Pinpoint the cell where the given text exists, returning its (x, y) midpoint coordinate. 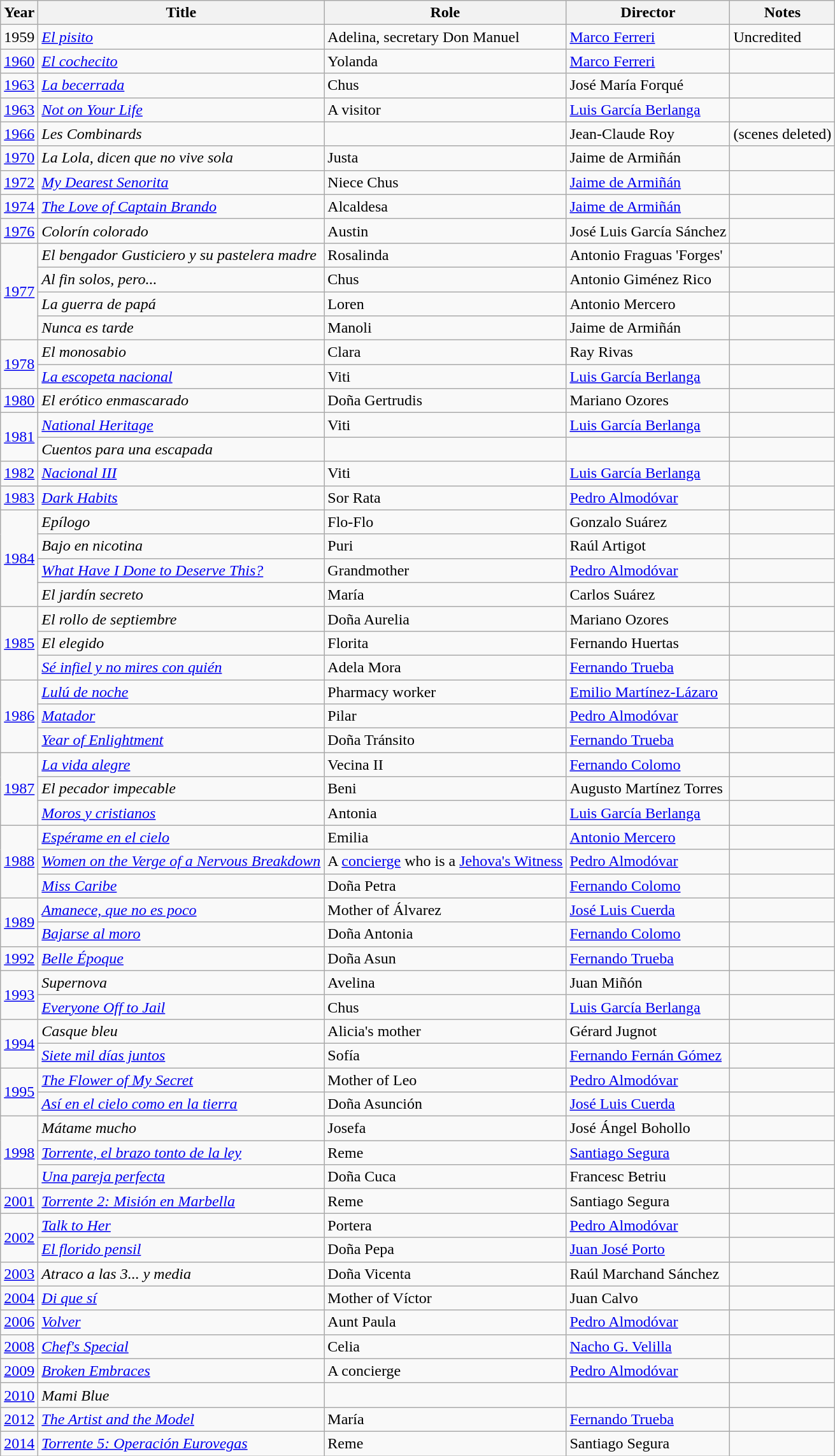
1993 (19, 995)
1984 (19, 558)
1966 (19, 134)
2009 (19, 1371)
Everyone Off to Jail (181, 1007)
Mother of Leo (445, 1080)
Di que sí (181, 1298)
Title (181, 13)
Doña Antonia (445, 934)
Amanece, que no es poco (181, 910)
Loren (445, 304)
Role (445, 13)
Puri (445, 546)
Rosalinda (445, 255)
Nunca es tarde (181, 328)
Doña Petra (445, 886)
Volver (181, 1322)
The Flower of My Secret (181, 1080)
The Love of Captain Brando (181, 206)
1960 (19, 61)
Carlos Suárez (648, 595)
Notes (782, 13)
Bajo en nicotina (181, 546)
Justa (445, 158)
El pecador impecable (181, 789)
Vecina II (445, 765)
Adela Mora (445, 667)
Clara (445, 352)
Una pareja perfecta (181, 1177)
Josefa (445, 1128)
Manoli (445, 328)
Aunt Paula (445, 1322)
Emilio Martínez-Lázaro (648, 691)
Epílogo (181, 522)
Juan Calvo (648, 1298)
Alcaldesa (445, 206)
Celia (445, 1346)
2003 (19, 1274)
Year (19, 13)
2012 (19, 1419)
Sor Rata (445, 498)
2008 (19, 1346)
1981 (19, 437)
1982 (19, 473)
Atraco a las 3... y media (181, 1274)
Augusto Martínez Torres (648, 789)
Ray Rivas (648, 352)
Doña Vicenta (445, 1274)
Juan José Porto (648, 1250)
Antonio Fraguas 'Forges' (648, 255)
1959 (19, 37)
Grandmother (445, 570)
El bengador Gusticiero y su pastelera madre (181, 255)
Gonzalo Suárez (648, 522)
Austin (445, 231)
A concierge who is a Jehova's Witness (445, 861)
Antonio Giménez Rico (648, 279)
El jardín secreto (181, 595)
Torrente 2: Misión en Marbella (181, 1201)
Raúl Artigot (648, 546)
El pisito (181, 37)
José Ángel Bohollo (648, 1128)
La vida alegre (181, 765)
Fernando Fernán Gómez (648, 1055)
Colorín colorado (181, 231)
1983 (19, 498)
1977 (19, 291)
1995 (19, 1092)
Portera (445, 1225)
1987 (19, 789)
Women on the Verge of a Nervous Breakdown (181, 861)
Talk to Her (181, 1225)
1980 (19, 401)
Nacional III (181, 473)
Fernando Huertas (648, 643)
Lulú de noche (181, 691)
Juan Miñón (648, 983)
Adelina, secretary Don Manuel (445, 37)
Not on Your Life (181, 110)
Espérame en el cielo (181, 837)
Les Combinards (181, 134)
Supernova (181, 983)
El elegido (181, 643)
Casque bleu (181, 1031)
1994 (19, 1043)
Bajarse al moro (181, 934)
Mother of Víctor (445, 1298)
Raúl Marchand Sánchez (648, 1274)
Mother of Álvarez (445, 910)
La escopeta nacional (181, 377)
National Heritage (181, 425)
1992 (19, 958)
La becerrada (181, 85)
1998 (19, 1153)
Uncredited (782, 37)
1978 (19, 364)
Así en el cielo como en la tierra (181, 1104)
A visitor (445, 110)
2001 (19, 1201)
La Lola, dicen que no vive sola (181, 158)
Doña Pepa (445, 1250)
1976 (19, 231)
1989 (19, 922)
Chef's Special (181, 1346)
Doña Asun (445, 958)
1986 (19, 716)
Doña Gertrudis (445, 401)
Niece Chus (445, 182)
2004 (19, 1298)
Jean-Claude Roy (648, 134)
The Artist and the Model (181, 1419)
Gérard Jugnot (648, 1031)
Doña Asunción (445, 1104)
(scenes deleted) (782, 134)
Broken Embraces (181, 1371)
Sé infiel y no mires con quién (181, 667)
Mátame mucho (181, 1128)
Dark Habits (181, 498)
José María Forqué (648, 85)
El cochecito (181, 61)
Alicia's mother (445, 1031)
Yolanda (445, 61)
Doña Tránsito (445, 740)
El rollo de septiembre (181, 619)
1988 (19, 861)
A concierge (445, 1371)
Emilia (445, 837)
Mami Blue (181, 1395)
Antonia (445, 813)
2006 (19, 1322)
Flo-Flo (445, 522)
2002 (19, 1237)
Year of Enlightment (181, 740)
Matador (181, 716)
Florita (445, 643)
El monosabio (181, 352)
My Dearest Senorita (181, 182)
Pharmacy worker (445, 691)
Director (648, 13)
Beni (445, 789)
Torrente, el brazo tonto de la ley (181, 1153)
2010 (19, 1395)
Torrente 5: Operación Eurovegas (181, 1443)
La guerra de papá (181, 304)
Avelina (445, 983)
What Have I Done to Deserve This? (181, 570)
José Luis García Sánchez (648, 231)
Pilar (445, 716)
Doña Cuca (445, 1177)
El florido pensil (181, 1250)
Miss Caribe (181, 886)
Siete mil días juntos (181, 1055)
Francesc Betriu (648, 1177)
El erótico enmascarado (181, 401)
Moros y cristianos (181, 813)
Nacho G. Velilla (648, 1346)
2014 (19, 1443)
Sofía (445, 1055)
Al fin solos, pero... (181, 279)
1970 (19, 158)
Cuentos para una escapada (181, 449)
1972 (19, 182)
Doña Aurelia (445, 619)
Belle Époque (181, 958)
1974 (19, 206)
1985 (19, 643)
